For the text-containing cell, return its midpoint in [x, y] coordinate format. 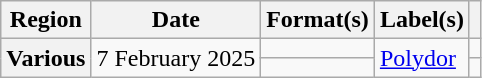
Format(s) [318, 20]
Region [46, 20]
Various [46, 58]
Polydor [422, 58]
7 February 2025 [176, 58]
Date [176, 20]
Label(s) [422, 20]
